Detect which cell encompasses the target text, then output its (X, Y) center coordinate. 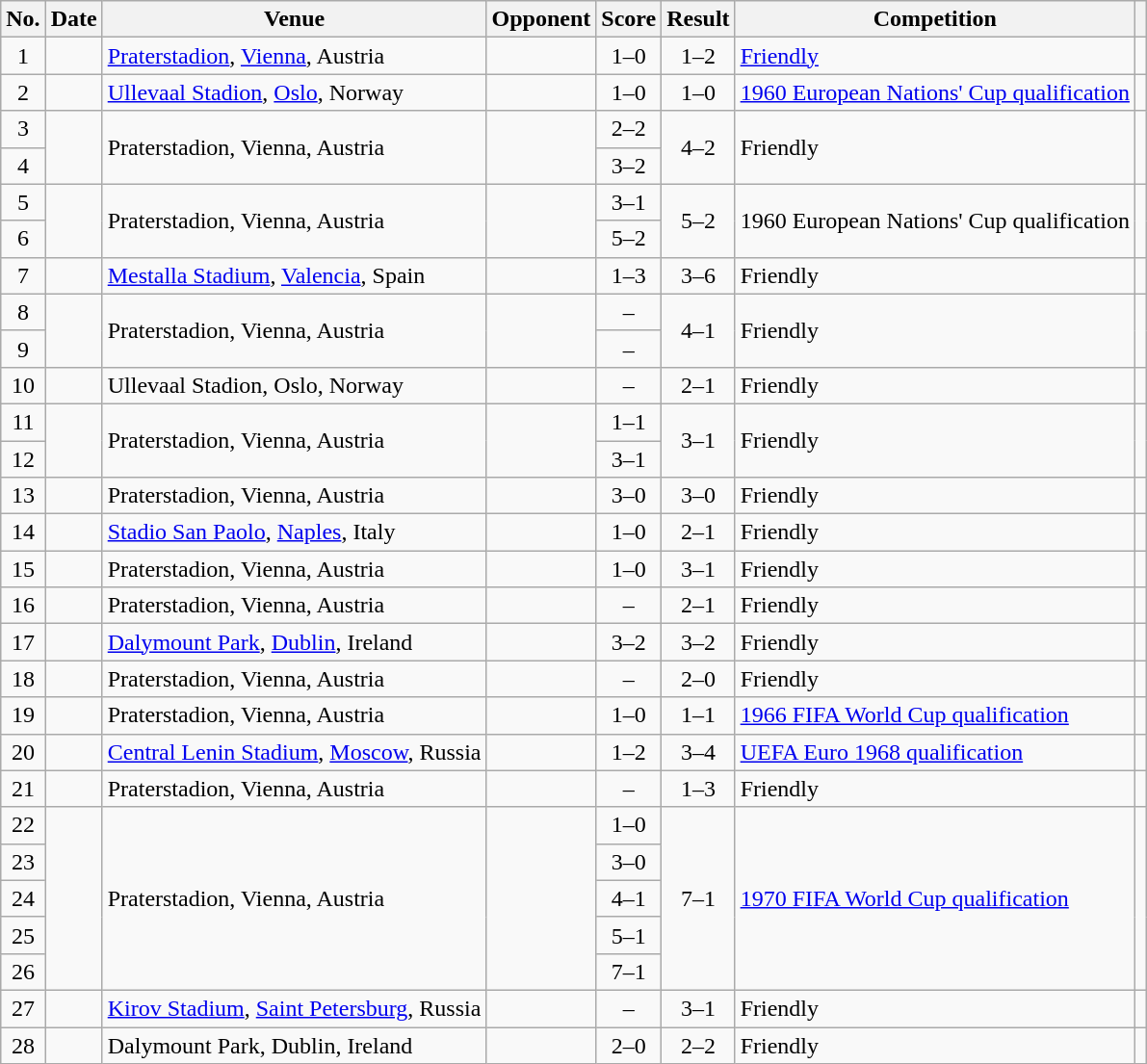
7 (23, 275)
21 (23, 789)
6 (23, 239)
13 (23, 496)
12 (23, 459)
Central Lenin Stadium, Moscow, Russia (295, 752)
No. (23, 19)
27 (23, 1008)
4 (23, 166)
9 (23, 349)
14 (23, 532)
2 (23, 92)
3 (23, 129)
23 (23, 862)
15 (23, 569)
22 (23, 825)
Date (73, 19)
3–6 (698, 275)
28 (23, 1045)
1966 FIFA World Cup qualification (934, 715)
16 (23, 606)
Result (698, 19)
17 (23, 642)
24 (23, 898)
4–2 (698, 147)
1 (23, 56)
5–1 (629, 935)
Score (629, 19)
25 (23, 935)
Mestalla Stadium, Valencia, Spain (295, 275)
Competition (934, 19)
8 (23, 312)
5 (23, 202)
Opponent (541, 19)
10 (23, 385)
20 (23, 752)
Stadio San Paolo, Naples, Italy (295, 532)
26 (23, 972)
11 (23, 422)
19 (23, 715)
UEFA Euro 1968 qualification (934, 752)
1970 FIFA World Cup qualification (934, 898)
3–4 (698, 752)
Venue (295, 19)
18 (23, 679)
Kirov Stadium, Saint Petersburg, Russia (295, 1008)
